Provide the [X, Y] coordinate of the cell's center where the given text is located.  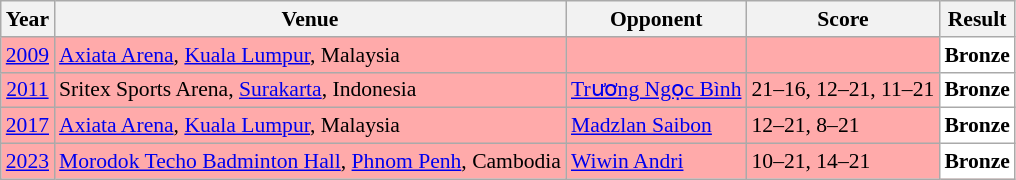
10–21, 14–21 [844, 162]
Venue [310, 19]
2017 [28, 126]
21–16, 12–21, 11–21 [844, 90]
Morodok Techo Badminton Hall, Phnom Penh, Cambodia [310, 162]
Wiwin Andri [656, 162]
2023 [28, 162]
Year [28, 19]
2009 [28, 55]
Sritex Sports Arena, Surakarta, Indonesia [310, 90]
Opponent [656, 19]
2011 [28, 90]
Madzlan Saibon [656, 126]
12–21, 8–21 [844, 126]
Result [977, 19]
Trương Ngọc Bình [656, 90]
Score [844, 19]
